Capture the cell that displays the provided text and extract its [x, y] central coordinate. 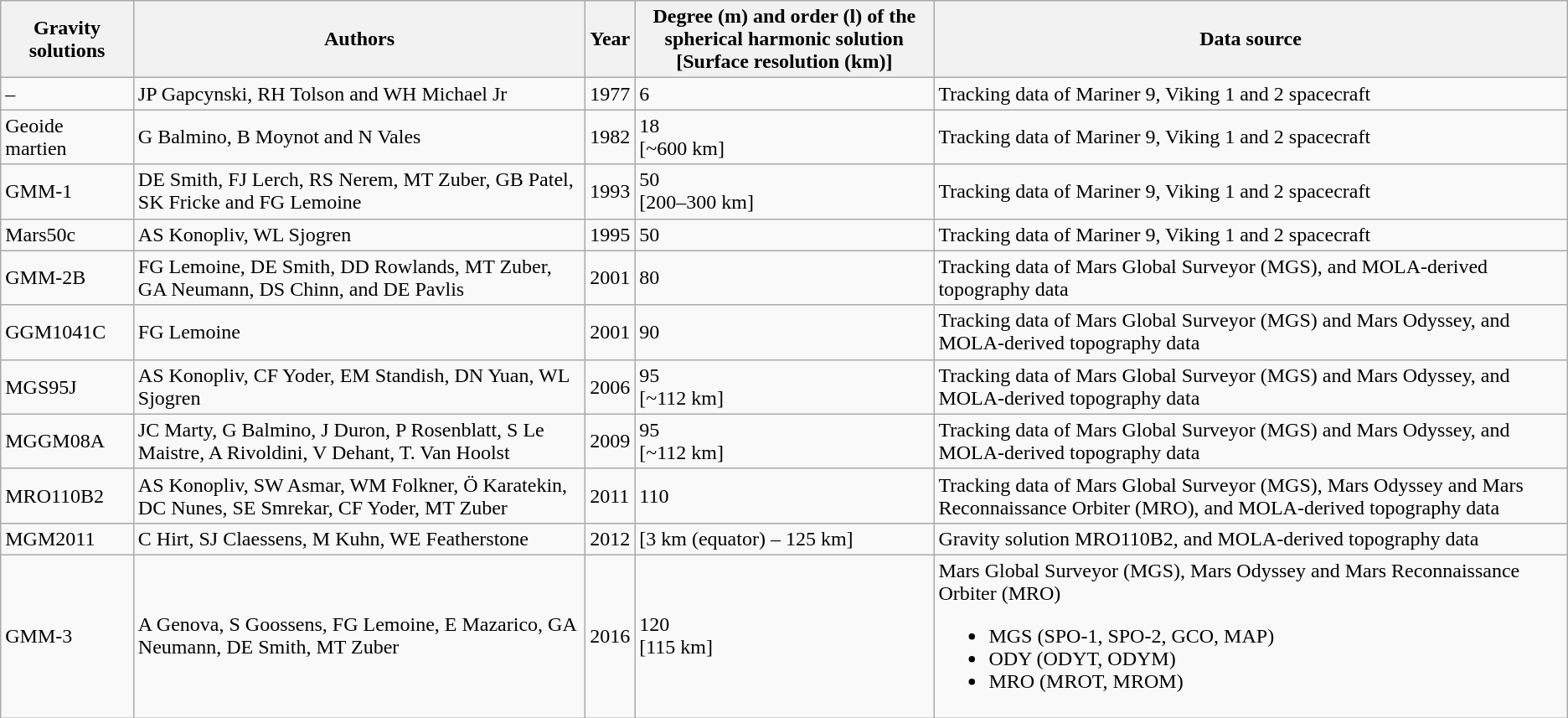
JP Gapcynski, RH Tolson and WH Michael Jr [358, 94]
FG Lemoine, DE Smith, DD Rowlands, MT Zuber, GA Neumann, DS Chinn, and DE Pavlis [358, 278]
Gravity solutions [67, 39]
90 [784, 332]
GMM-3 [67, 636]
18[~600 km] [784, 137]
MGS95J [67, 387]
1993 [610, 191]
AS Konopliv, SW Asmar, WM Folkner, Ö Karatekin, DC Nunes, SE Smrekar, CF Yoder, MT Zuber [358, 496]
2011 [610, 496]
Geoide martien [67, 137]
Tracking data of Mars Global Surveyor (MGS), and MOLA-derived topography data [1251, 278]
G Balmino, B Moynot and N Vales [358, 137]
MGGM08A [67, 441]
C Hirt, SJ Claessens, M Kuhn, WE Featherstone [358, 539]
Tracking data of Mars Global Surveyor (MGS), Mars Odyssey and Mars Reconnaissance Orbiter (MRO), and MOLA-derived topography data [1251, 496]
120[115 km] [784, 636]
1982 [610, 137]
MRO110B2 [67, 496]
FG Lemoine [358, 332]
50[200–300 km] [784, 191]
Mars Global Surveyor (MGS), Mars Odyssey and Mars Reconnaissance Orbiter (MRO)MGS (SPO-1, SPO-2, GCO, MAP)ODY (ODYT, ODYM)MRO (MROT, MROM) [1251, 636]
50 [784, 235]
Year [610, 39]
MGM2011 [67, 539]
GMM-2B [67, 278]
2012 [610, 539]
1995 [610, 235]
6 [784, 94]
[3 km (equator) – 125 km] [784, 539]
AS Konopliv, WL Sjogren [358, 235]
1977 [610, 94]
JC Marty, G Balmino, J Duron, P Rosenblatt, S Le Maistre, A Rivoldini, V Dehant, T. Van Hoolst [358, 441]
Degree (m) and order (l) of the spherical harmonic solution[Surface resolution (km)] [784, 39]
Gravity solution MRO110B2, and MOLA-derived topography data [1251, 539]
Data source [1251, 39]
DE Smith, FJ Lerch, RS Nerem, MT Zuber, GB Patel, SK Fricke and FG Lemoine [358, 191]
– [67, 94]
GMM-1 [67, 191]
Authors [358, 39]
A Genova, S Goossens, FG Lemoine, E Mazarico, GA Neumann, DE Smith, MT Zuber [358, 636]
AS Konopliv, CF Yoder, EM Standish, DN Yuan, WL Sjogren [358, 387]
2009 [610, 441]
GGM1041C [67, 332]
110 [784, 496]
2016 [610, 636]
Mars50c [67, 235]
80 [784, 278]
2006 [610, 387]
